Determine the [X, Y] coordinate at the center of the cell enclosing the given text.  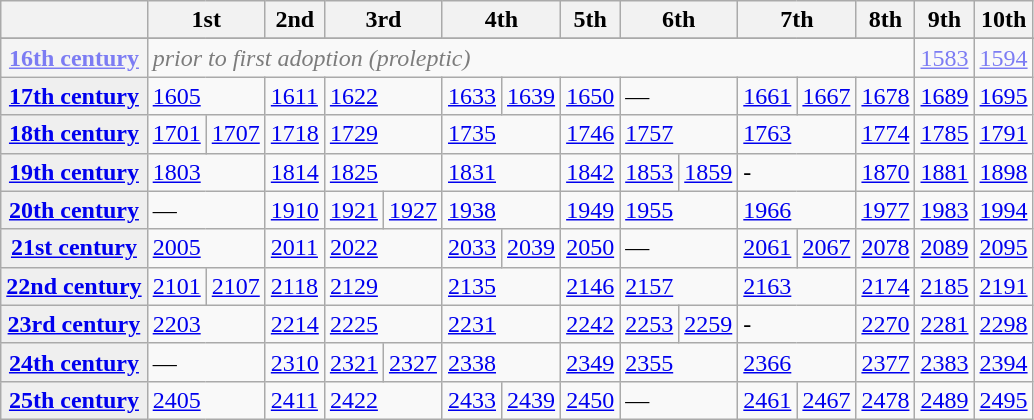
20th century [74, 210]
2489 [944, 400]
22nd century [74, 286]
1938 [501, 210]
2405 [206, 400]
1853 [650, 172]
1803 [206, 172]
1814 [294, 172]
1791 [1004, 134]
2033 [472, 248]
2157 [679, 286]
25th century [74, 400]
2411 [294, 400]
1825 [383, 172]
2461 [768, 400]
2146 [590, 286]
1639 [532, 96]
1859 [708, 172]
1611 [294, 96]
2231 [501, 324]
2107 [236, 286]
2377 [886, 362]
1661 [768, 96]
1650 [590, 96]
2005 [206, 248]
1881 [944, 172]
2089 [944, 248]
1955 [679, 210]
2327 [412, 362]
1921 [354, 210]
1983 [944, 210]
1678 [886, 96]
2061 [768, 248]
1910 [294, 210]
16th century [74, 58]
1594 [1004, 58]
10th [1004, 20]
2129 [383, 286]
1718 [294, 134]
2495 [1004, 400]
21st century [74, 248]
2270 [886, 324]
1927 [412, 210]
2067 [826, 248]
1785 [944, 134]
2050 [590, 248]
2394 [1004, 362]
4th [501, 20]
1870 [886, 172]
1633 [472, 96]
2478 [886, 400]
9th [944, 20]
1583 [944, 58]
1898 [1004, 172]
2101 [176, 286]
1689 [944, 96]
1831 [501, 172]
7th [797, 20]
1707 [236, 134]
2422 [383, 400]
1695 [1004, 96]
8th [886, 20]
1st [206, 20]
2450 [590, 400]
1667 [826, 96]
1949 [590, 210]
1763 [797, 134]
1774 [886, 134]
1729 [383, 134]
2310 [294, 362]
2118 [294, 286]
2174 [886, 286]
2383 [944, 362]
1701 [176, 134]
2203 [206, 324]
2095 [1004, 248]
2321 [354, 362]
prior to first adoption (proleptic) [531, 58]
6th [679, 20]
2011 [294, 248]
2298 [1004, 324]
1757 [679, 134]
2022 [383, 248]
2281 [944, 324]
17th century [74, 96]
5th [590, 20]
2355 [679, 362]
2259 [708, 324]
1746 [590, 134]
19th century [74, 172]
1994 [1004, 210]
24th century [74, 362]
2185 [944, 286]
1622 [383, 96]
2225 [383, 324]
1966 [797, 210]
2439 [532, 400]
1735 [501, 134]
2253 [650, 324]
2366 [797, 362]
2163 [797, 286]
2214 [294, 324]
1842 [590, 172]
2039 [532, 248]
2078 [886, 248]
23rd century [74, 324]
2242 [590, 324]
2nd [294, 20]
18th century [74, 134]
2191 [1004, 286]
2467 [826, 400]
1605 [206, 96]
2338 [501, 362]
3rd [383, 20]
2135 [501, 286]
2433 [472, 400]
1977 [886, 210]
2349 [590, 362]
